Return [x, y] of the center of cell containing provided text 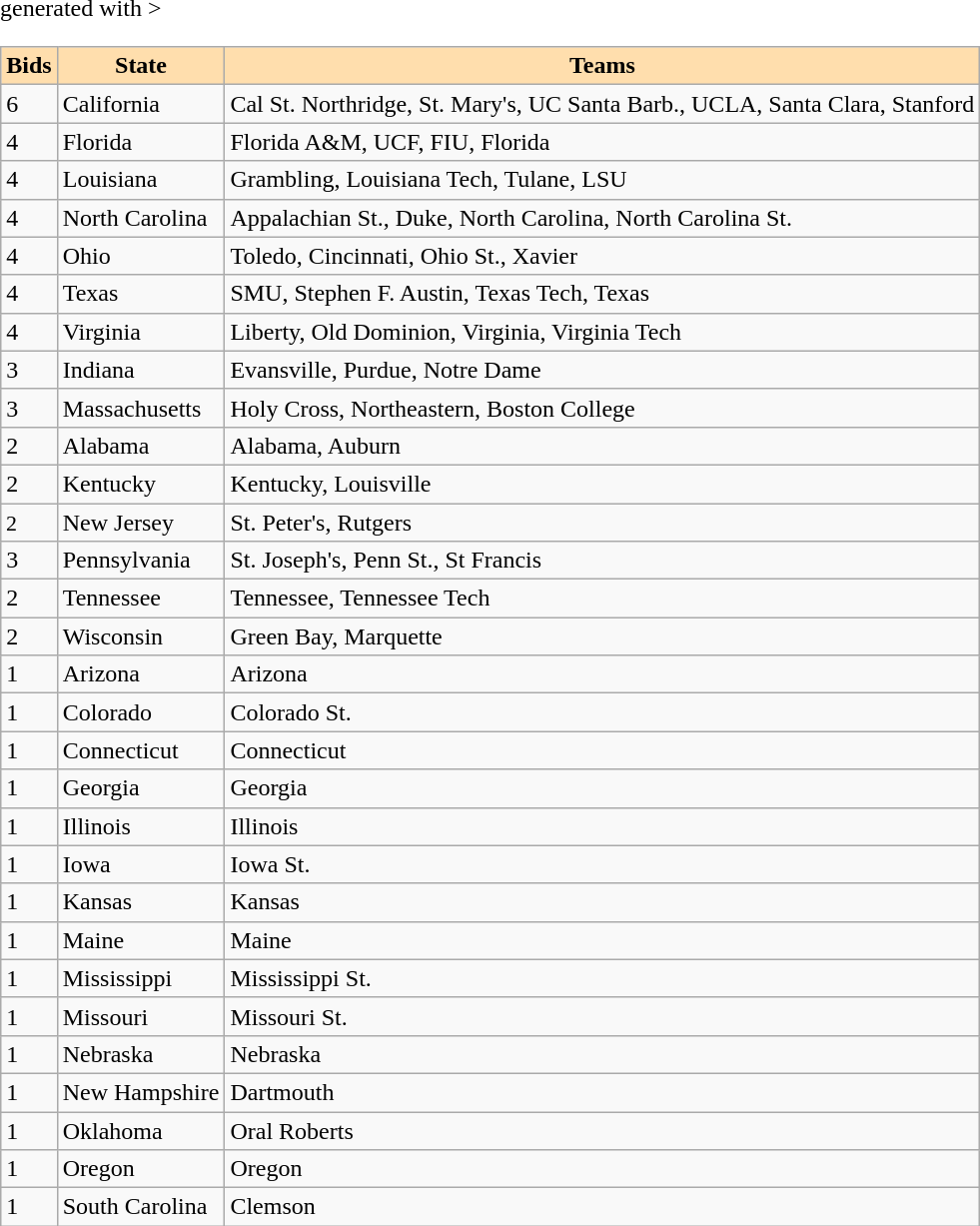
Indiana [141, 370]
Grambling, Louisiana Tech, Tulane, LSU [602, 180]
North Carolina [141, 218]
Tennessee, Tennessee Tech [602, 599]
California [141, 104]
Toledo, Cincinnati, Ohio St., Xavier [602, 256]
Holy Cross, Northeastern, Boston College [602, 408]
Oral Roberts [602, 1130]
Green Bay, Marquette [602, 636]
Tennessee [141, 599]
New Jersey [141, 523]
Mississippi [141, 978]
Alabama [141, 446]
Ohio [141, 256]
Florida [141, 142]
Texas [141, 294]
Kentucky, Louisville [602, 484]
Iowa St. [602, 864]
South Carolina [141, 1207]
6 [29, 104]
Colorado St. [602, 712]
Wisconsin [141, 636]
Kentucky [141, 484]
St. Peter's, Rutgers [602, 523]
Iowa [141, 864]
Pennsylvania [141, 561]
Missouri [141, 1016]
Evansville, Purdue, Notre Dame [602, 370]
SMU, Stephen F. Austin, Texas Tech, Texas [602, 294]
Liberty, Old Dominion, Virginia, Virginia Tech [602, 332]
St. Joseph's, Penn St., St Francis [602, 561]
Bids [29, 66]
Louisiana [141, 180]
Dartmouth [602, 1092]
Florida A&M, UCF, FIU, Florida [602, 142]
Missouri St. [602, 1016]
Colorado [141, 712]
Alabama, Auburn [602, 446]
New Hampshire [141, 1092]
Appalachian St., Duke, North Carolina, North Carolina St. [602, 218]
Clemson [602, 1207]
Teams [602, 66]
Virginia [141, 332]
Mississippi St. [602, 978]
Massachusetts [141, 408]
State [141, 66]
Oklahoma [141, 1130]
Cal St. Northridge, St. Mary's, UC Santa Barb., UCLA, Santa Clara, Stanford [602, 104]
